Output the [x, y] coordinate of the center of the cell containing the given text.  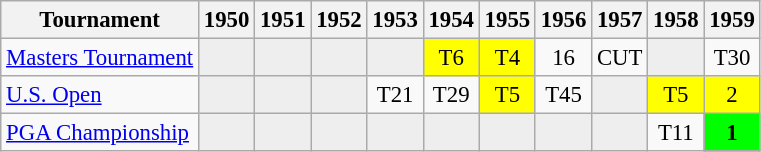
1 [732, 133]
T45 [563, 95]
PGA Championship [100, 133]
1953 [395, 20]
T4 [507, 58]
1958 [676, 20]
1952 [339, 20]
1951 [283, 20]
1954 [451, 20]
T11 [676, 133]
Masters Tournament [100, 58]
T30 [732, 58]
T6 [451, 58]
Tournament [100, 20]
U.S. Open [100, 95]
2 [732, 95]
1950 [227, 20]
1955 [507, 20]
1957 [620, 20]
CUT [620, 58]
T21 [395, 95]
1956 [563, 20]
16 [563, 58]
1959 [732, 20]
T29 [451, 95]
